Find where the given text appears and provide that cell's center as [X, Y] coordinate. 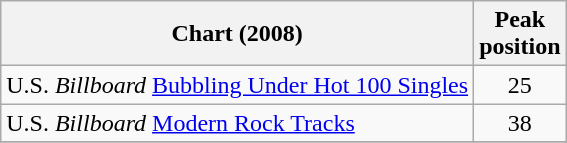
25 [520, 85]
U.S. Billboard Bubbling Under Hot 100 Singles [238, 85]
38 [520, 123]
U.S. Billboard Modern Rock Tracks [238, 123]
Chart (2008) [238, 34]
Peakposition [520, 34]
